From the cell containing the given text, extract its center point as (X, Y) coordinate. 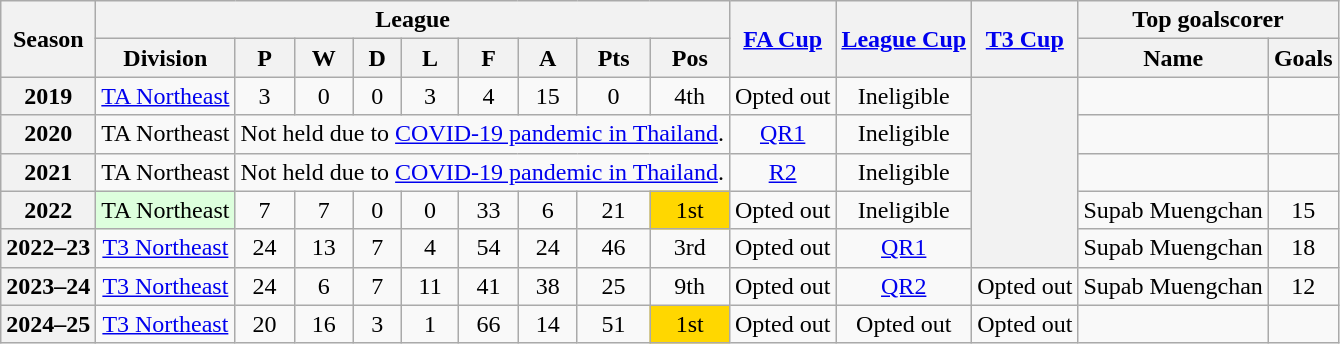
Top goalscorer (1208, 20)
2022 (48, 210)
38 (548, 286)
1 (430, 324)
41 (488, 286)
FA Cup (782, 39)
13 (324, 248)
20 (264, 324)
Pts (614, 58)
14 (548, 324)
R2 (782, 172)
9th (690, 286)
2022–23 (48, 248)
P (264, 58)
16 (324, 324)
46 (614, 248)
18 (1303, 248)
11 (430, 286)
2024–25 (48, 324)
4th (690, 96)
L (430, 58)
QR2 (904, 286)
21 (614, 210)
3rd (690, 248)
A (548, 58)
Season (48, 39)
Division (166, 58)
Goals (1303, 58)
Name (1173, 58)
2019 (48, 96)
25 (614, 286)
2021 (48, 172)
League Cup (904, 39)
12 (1303, 286)
Pos (690, 58)
T3 Cup (1025, 39)
League (413, 20)
2023–24 (48, 286)
D (377, 58)
W (324, 58)
2020 (48, 134)
51 (614, 324)
33 (488, 210)
54 (488, 248)
66 (488, 324)
F (488, 58)
